Pinpoint the cell where the given text exists, returning its [x, y] midpoint coordinate. 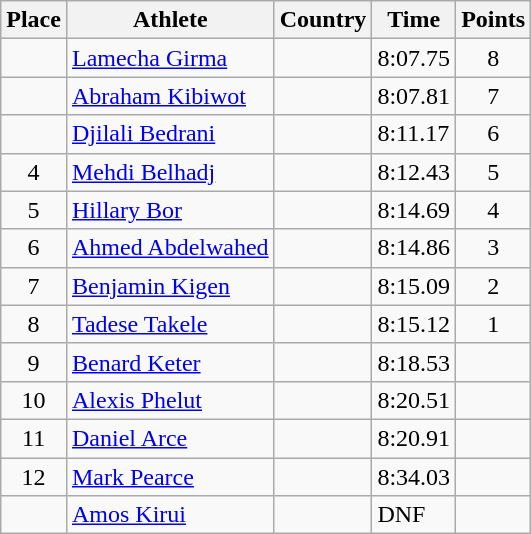
2 [494, 286]
Hillary Bor [170, 210]
8:07.81 [414, 96]
Lamecha Girma [170, 58]
8:20.91 [414, 438]
9 [34, 362]
11 [34, 438]
8:18.53 [414, 362]
8:34.03 [414, 477]
Benjamin Kigen [170, 286]
8:07.75 [414, 58]
Mark Pearce [170, 477]
Daniel Arce [170, 438]
Country [323, 20]
10 [34, 400]
Time [414, 20]
8:15.09 [414, 286]
8:20.51 [414, 400]
8:14.86 [414, 248]
8:11.17 [414, 134]
3 [494, 248]
Athlete [170, 20]
12 [34, 477]
Abraham Kibiwot [170, 96]
DNF [414, 515]
Benard Keter [170, 362]
Place [34, 20]
Mehdi Belhadj [170, 172]
8:12.43 [414, 172]
8:15.12 [414, 324]
Points [494, 20]
8:14.69 [414, 210]
Alexis Phelut [170, 400]
Tadese Takele [170, 324]
Ahmed Abdelwahed [170, 248]
1 [494, 324]
Djilali Bedrani [170, 134]
Amos Kirui [170, 515]
